For the text-containing cell, return its midpoint in (x, y) coordinate format. 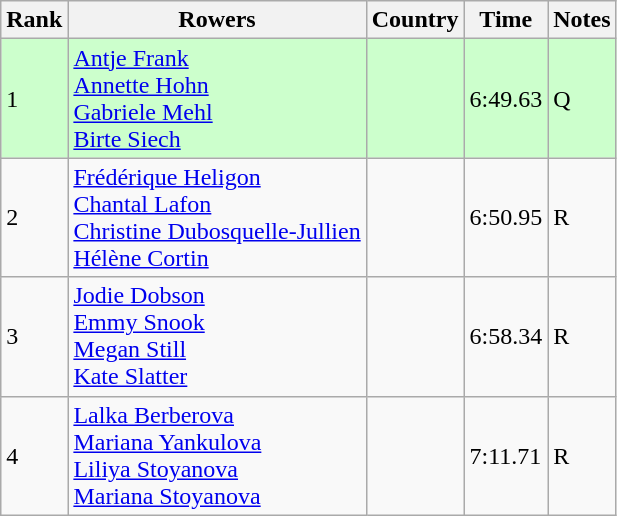
1 (34, 98)
6:58.34 (506, 336)
2 (34, 218)
3 (34, 336)
Time (506, 20)
Jodie DobsonEmmy SnookMegan StillKate Slatter (217, 336)
Frédérique HeligonChantal LafonChristine Dubosquelle-JullienHélène Cortin (217, 218)
Country (415, 20)
Antje FrankAnnette HohnGabriele MehlBirte Siech (217, 98)
7:11.71 (506, 456)
4 (34, 456)
6:50.95 (506, 218)
Rowers (217, 20)
Rank (34, 20)
Notes (582, 20)
Lalka Berberova Mariana Yankulova Liliya Stoyanova Mariana Stoyanova (217, 456)
6:49.63 (506, 98)
Q (582, 98)
